Capture the cell that displays the provided text and extract its [x, y] central coordinate. 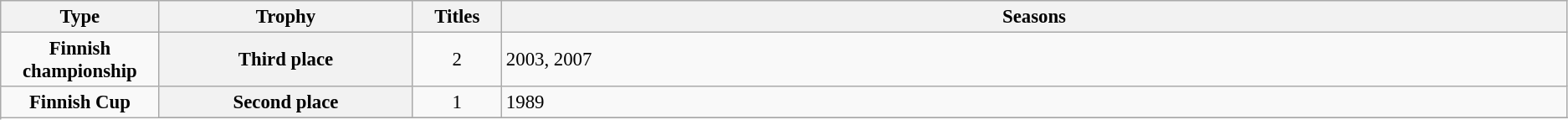
2003, 2007 [1034, 60]
Third place [286, 60]
Seasons [1034, 17]
Finnish Cup [80, 102]
Type [80, 17]
2 [457, 60]
Finnish championship [80, 60]
Trophy [286, 17]
1989 [1034, 102]
1 [457, 102]
Titles [457, 17]
Second place [286, 102]
